For the text-containing cell, return its midpoint in (X, Y) coordinate format. 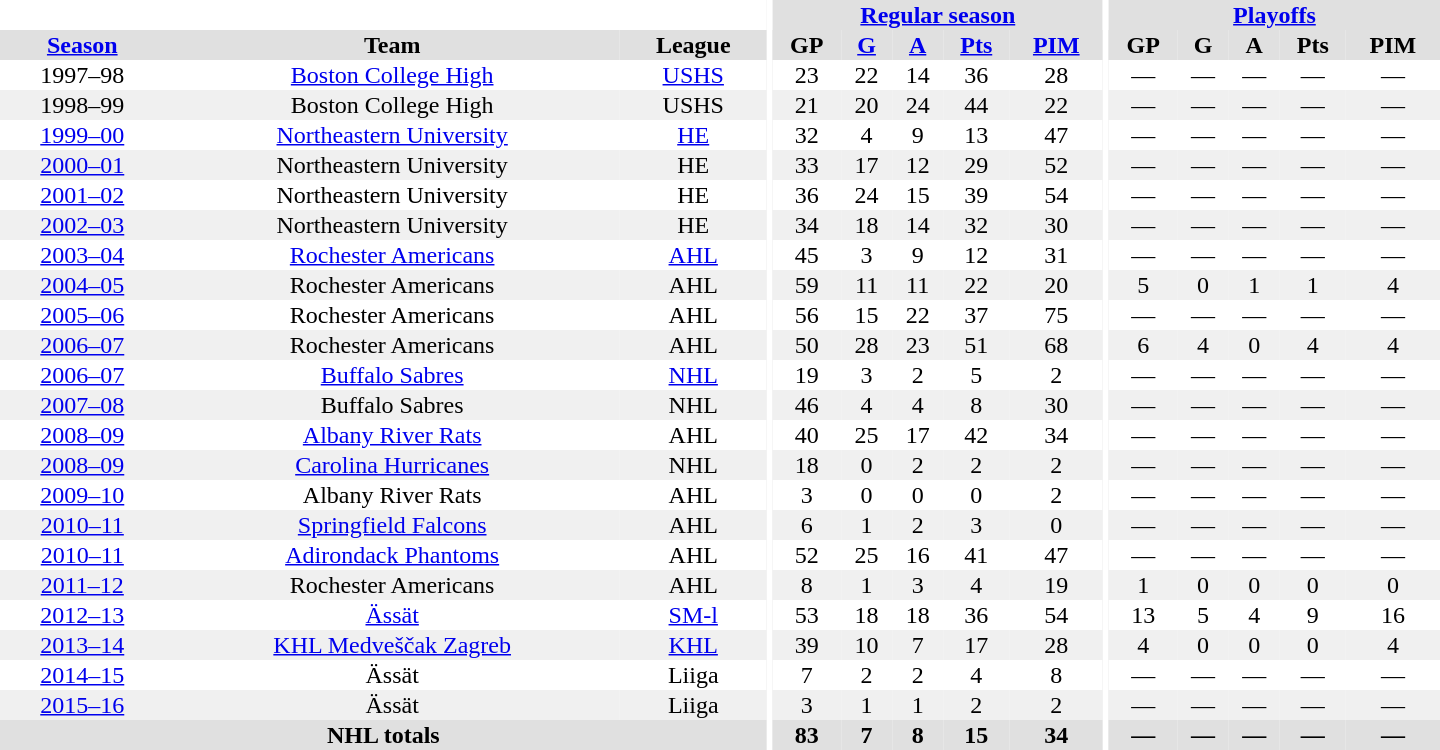
44 (976, 105)
2003–04 (82, 255)
29 (976, 165)
Team (392, 45)
51 (976, 345)
42 (976, 435)
46 (806, 405)
40 (806, 435)
Season (82, 45)
31 (1056, 255)
2011–12 (82, 585)
SM-l (694, 615)
53 (806, 615)
1999–00 (82, 135)
33 (806, 165)
21 (806, 105)
2012–13 (82, 615)
10 (866, 645)
Regular season (938, 15)
2000–01 (82, 165)
75 (1056, 315)
2004–05 (82, 285)
50 (806, 345)
59 (806, 285)
83 (806, 735)
37 (976, 315)
League (694, 45)
1997–98 (82, 75)
2009–10 (82, 495)
68 (1056, 345)
2014–15 (82, 675)
2013–14 (82, 645)
2002–03 (82, 225)
2007–08 (82, 405)
1998–99 (82, 105)
Playoffs (1274, 15)
45 (806, 255)
Carolina Hurricanes (392, 465)
NHL totals (384, 735)
KHL (694, 645)
2001–02 (82, 195)
2015–16 (82, 705)
56 (806, 315)
Adirondack Phantoms (392, 555)
KHL Medveščak Zagreb (392, 645)
Springfield Falcons (392, 525)
41 (976, 555)
2005–06 (82, 315)
